Provide the (X, Y) coordinate of the cell's center where the given text is located.  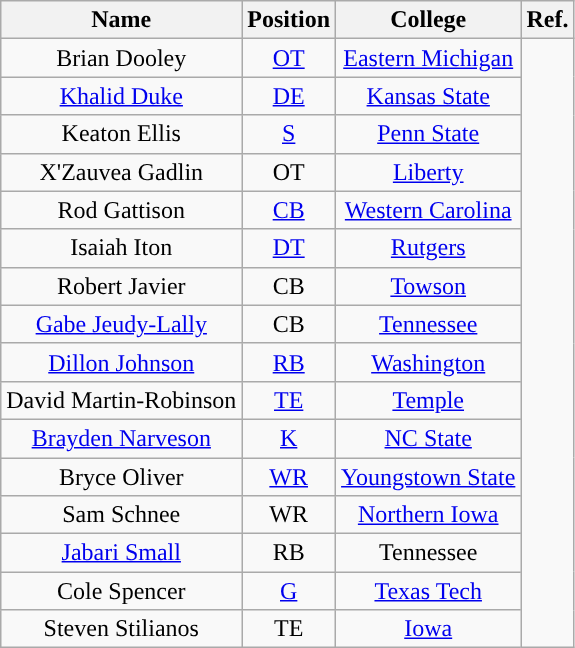
Liberty (428, 172)
G (289, 591)
Towson (428, 286)
DT (289, 248)
Brian Dooley (122, 58)
S (289, 134)
Kansas State (428, 96)
Northern Iowa (428, 515)
K (289, 438)
Position (289, 20)
Texas Tech (428, 591)
Cole Spencer (122, 591)
Western Carolina (428, 210)
Khalid Duke (122, 96)
Rutgers (428, 248)
Isaiah Iton (122, 248)
Name (122, 20)
Keaton Ellis (122, 134)
DE (289, 96)
Washington (428, 362)
Sam Schnee (122, 515)
Penn State (428, 134)
College (428, 20)
Temple (428, 400)
Steven Stilianos (122, 629)
Rod Gattison (122, 210)
X'Zauvea Gadlin (122, 172)
Iowa (428, 629)
Eastern Michigan (428, 58)
Brayden Narveson (122, 438)
NC State (428, 438)
David Martin-Robinson (122, 400)
Jabari Small (122, 553)
Ref. (548, 20)
Youngstown State (428, 477)
Dillon Johnson (122, 362)
Gabe Jeudy-Lally (122, 324)
Robert Javier (122, 286)
Bryce Oliver (122, 477)
